Extract the [X, Y] coordinate from the center of the cell holding the provided text.  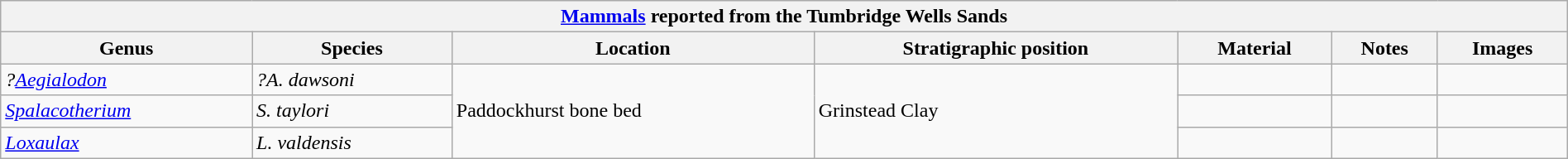
Notes [1384, 48]
Mammals reported from the Tumbridge Wells Sands [784, 17]
Species [352, 48]
Spalacotherium [127, 111]
Stratigraphic position [996, 48]
Material [1255, 48]
Images [1502, 48]
S. taylori [352, 111]
Loxaulax [127, 142]
Location [633, 48]
?Aegialodon [127, 79]
Genus [127, 48]
Grinstead Clay [996, 111]
L. valdensis [352, 142]
Paddockhurst bone bed [633, 111]
?A. dawsoni [352, 79]
